Determine the (X, Y) coordinate at the center of the cell enclosing the given text.  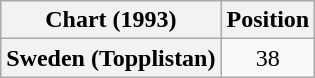
Sweden (Topplistan) (111, 58)
38 (268, 58)
Position (268, 20)
Chart (1993) (111, 20)
